Capture the cell that displays the provided text and extract its [X, Y] central coordinate. 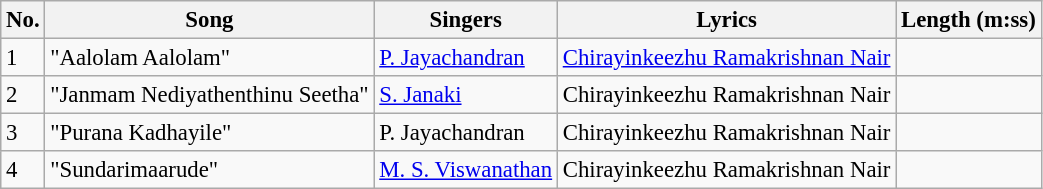
M. S. Viswanathan [466, 170]
3 [23, 133]
1 [23, 58]
"Aalolam Aalolam" [210, 58]
"Purana Kadhayile" [210, 133]
"Sundarimaarude" [210, 170]
Singers [466, 20]
4 [23, 170]
"Janmam Nediyathenthinu Seetha" [210, 95]
Length (m:ss) [968, 20]
S. Janaki [466, 95]
No. [23, 20]
Song [210, 20]
2 [23, 95]
Lyrics [726, 20]
